Identify which cell holds the provided text, then report its (x, y) central coordinate. 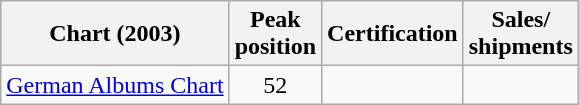
Sales/shipments (520, 34)
Peakposition (275, 34)
Chart (2003) (115, 34)
52 (275, 85)
Certification (393, 34)
German Albums Chart (115, 85)
